Scan for the cell matching the given text and deliver its (X, Y) coordinate at center. 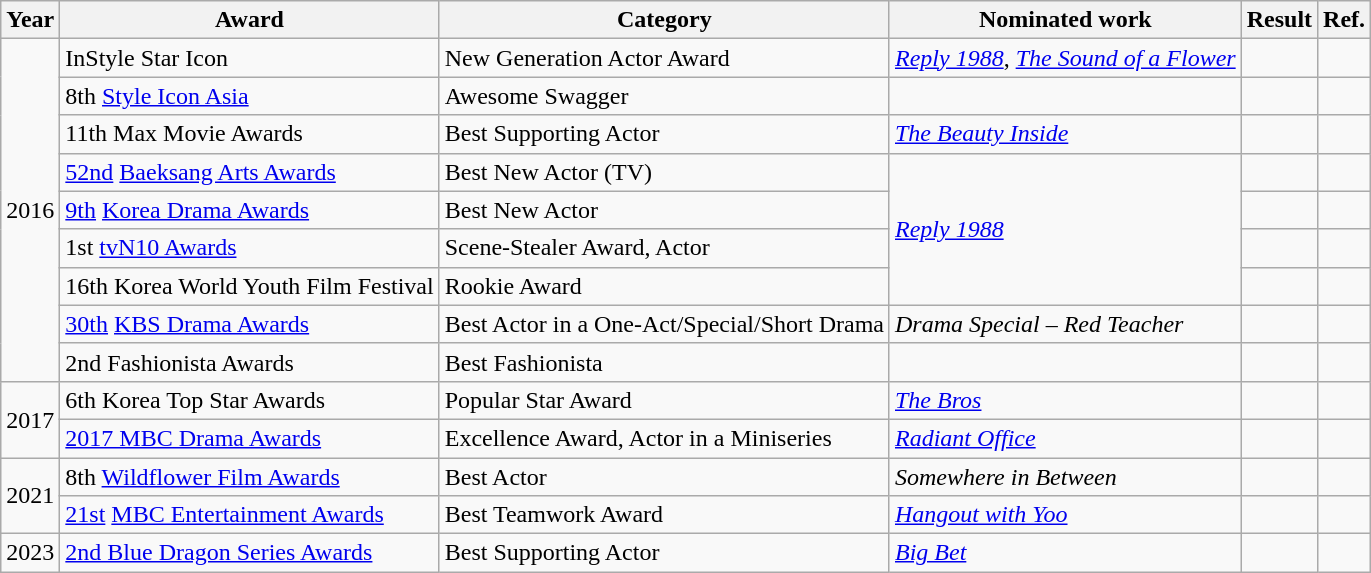
Hangout with Yoo (1065, 515)
New Generation Actor Award (664, 58)
16th Korea World Youth Film Festival (250, 286)
2017 (30, 419)
Awesome Swagger (664, 96)
30th KBS Drama Awards (250, 324)
2nd Blue Dragon Series Awards (250, 553)
1st tvN10 Awards (250, 248)
Year (30, 20)
11th Max Movie Awards (250, 134)
2021 (30, 496)
InStyle Star Icon (250, 58)
Scene-Stealer Award, Actor (664, 248)
Rookie Award (664, 286)
The Beauty Inside (1065, 134)
Result (1279, 20)
Nominated work (1065, 20)
2017 MBC Drama Awards (250, 438)
2023 (30, 553)
2016 (30, 210)
Big Bet (1065, 553)
Drama Special – Red Teacher (1065, 324)
Ref. (1344, 20)
Reply 1988, The Sound of a Flower (1065, 58)
Somewhere in Between (1065, 477)
2nd Fashionista Awards (250, 362)
Best Fashionista (664, 362)
Radiant Office (1065, 438)
Excellence Award, Actor in a Miniseries (664, 438)
8th Style Icon Asia (250, 96)
52nd Baeksang Arts Awards (250, 172)
6th Korea Top Star Awards (250, 400)
8th Wildflower Film Awards (250, 477)
Best Actor (664, 477)
21st MBC Entertainment Awards (250, 515)
Best Actor in a One-Act/Special/Short Drama (664, 324)
The Bros (1065, 400)
Best Teamwork Award (664, 515)
Category (664, 20)
Popular Star Award (664, 400)
Best New Actor (664, 210)
9th Korea Drama Awards (250, 210)
Reply 1988 (1065, 229)
Award (250, 20)
Best New Actor (TV) (664, 172)
